Output the (X, Y) coordinate of the center of the cell containing the given text.  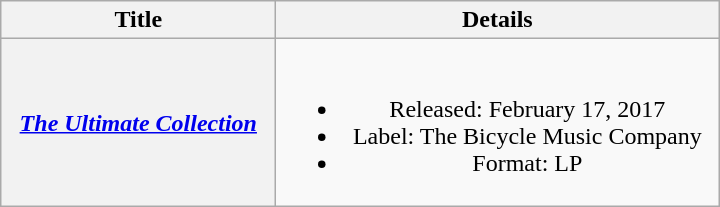
The Ultimate Collection (138, 122)
Title (138, 20)
Released: February 17, 2017Label: The Bicycle Music CompanyFormat: LP (498, 122)
Details (498, 20)
